Return the (X, Y) coordinate for the center point of the cell that contains the specified text.  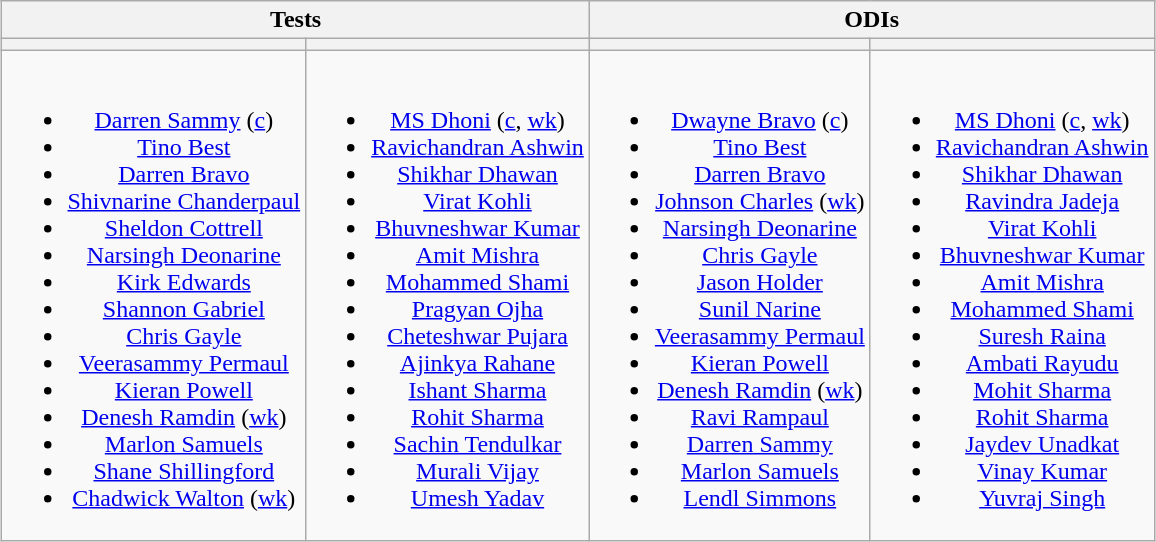
ODIs (872, 20)
Tests (296, 20)
